Output the [x, y] coordinate of the center of the cell containing the given text.  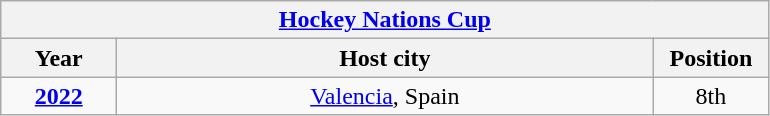
Position [711, 58]
8th [711, 96]
2022 [59, 96]
Valencia, Spain [385, 96]
Host city [385, 58]
Year [59, 58]
Hockey Nations Cup [385, 20]
